Identify which cell holds the provided text, then report its [x, y] central coordinate. 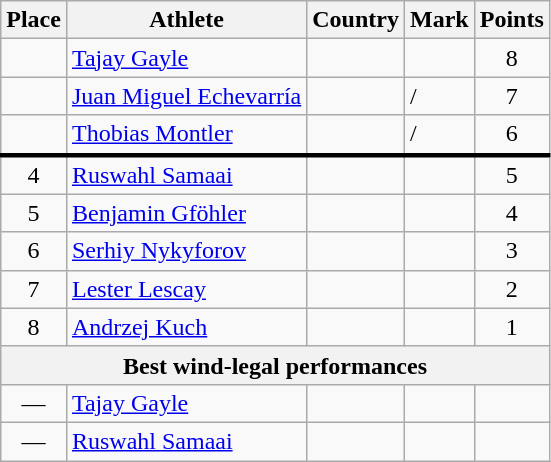
Juan Miguel Echevarría [186, 96]
Country [356, 20]
Serhiy Nykyforov [186, 251]
3 [512, 251]
Thobias Montler [186, 135]
Place [34, 20]
Best wind-legal performances [276, 365]
Benjamin Gföhler [186, 213]
1 [512, 327]
Mark [439, 20]
Points [512, 20]
Athlete [186, 20]
Andrzej Kuch [186, 327]
Lester Lescay [186, 289]
2 [512, 289]
